Return (X, Y) of the center of cell containing provided text 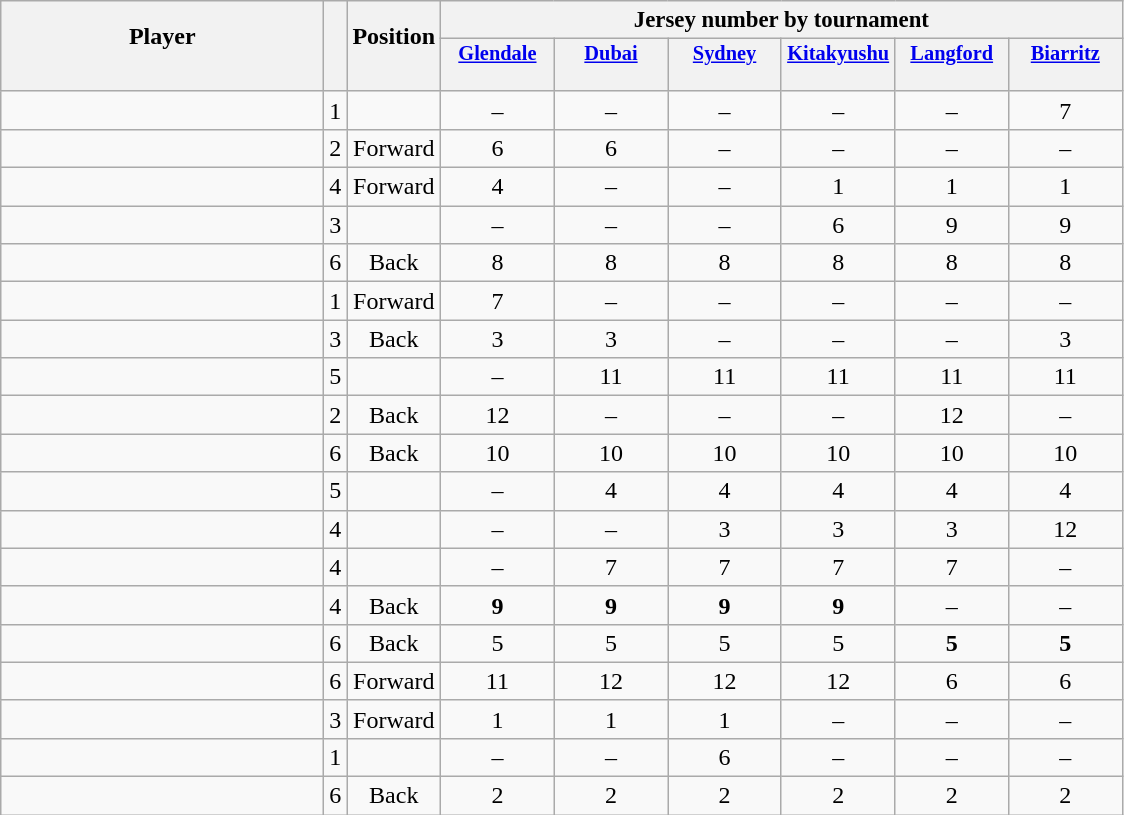
Dubai (611, 54)
Jersey number by tournament (782, 20)
Kitakyushu (838, 54)
Sydney (725, 54)
Player (162, 35)
Biarritz (1066, 54)
Glendale (498, 54)
Langford (952, 54)
Position (394, 35)
